Return (X, Y) of the center of cell containing provided text 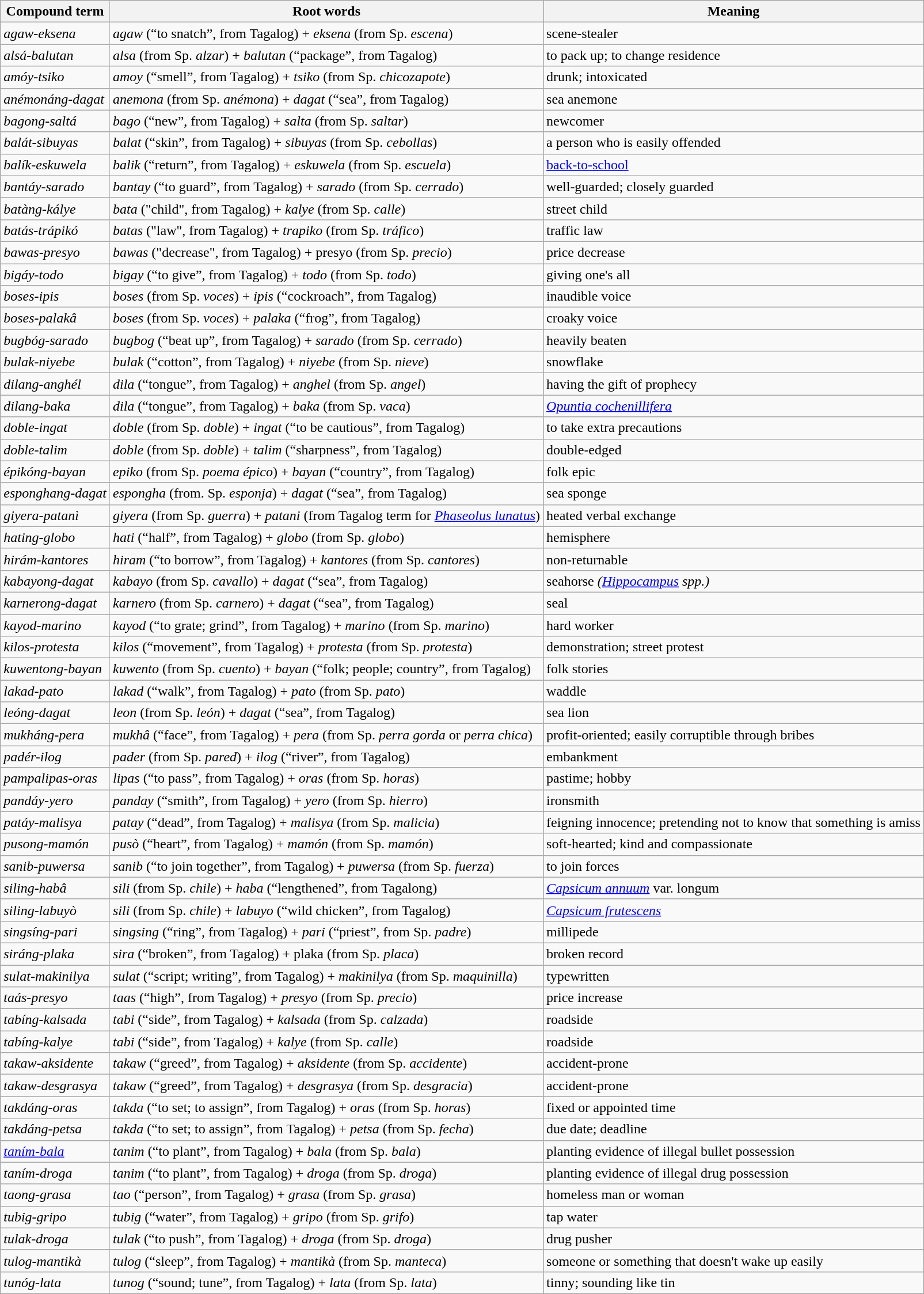
lipas (“to pass”, from Tagalog) + oras (from Sp. horas) (326, 779)
takda (“to set; to assign”, from Tagalog) + petsa (from Sp. fecha) (326, 1129)
profit-oriented; easily corruptible through bribes (733, 735)
folk epic (733, 472)
dila (“tongue”, from Tagalog) + baka (from Sp. vaca) (326, 406)
newcomer (733, 121)
amóy-tsiko (55, 77)
anémonáng-dagat (55, 99)
siling-labuyò (55, 910)
agaw (“to snatch”, from Tagalog) + eksena (from Sp. escena) (326, 33)
singsing (“ring”, from Tagalog) + pari (“priest”, from Sp. padre) (326, 932)
batàng-kálye (55, 208)
bulak-niyebe (55, 362)
feigning innocence; pretending not to know that something is amiss (733, 822)
well-guarded; closely guarded (733, 187)
sira (“broken”, from Tagalog) + plaka (from Sp. placa) (326, 954)
sulat-makinilya (55, 976)
street child (733, 208)
doble (from Sp. doble) + talim (“sharpness”, from Tagalog) (326, 450)
double-edged (733, 450)
embankment (733, 757)
kabayong-dagat (55, 581)
épikóng-bayan (55, 472)
taním-bala (55, 1151)
hirám-kantores (55, 559)
balík-eskuwela (55, 165)
heated verbal exchange (733, 515)
mukhâ (“face”, from Tagalog) + pera (from Sp. perra gorda or perra chica) (326, 735)
homeless man or woman (733, 1195)
agaw-eksena (55, 33)
broken record (733, 954)
tabi (“side”, from Tagalog) + kalye (from Sp. calle) (326, 1042)
boses-palakâ (55, 318)
doble (from Sp. doble) + ingat (“to be cautious”, from Tagalog) (326, 428)
sili (from Sp. chile) + labuyo (“wild chicken”, from Tagalog) (326, 910)
Capsicum annuum var. longum (733, 888)
bigáy-todo (55, 275)
alsa (from Sp. alzar) + balutan (“package”, from Tagalog) (326, 55)
takaw-desgrasya (55, 1086)
epiko (from Sp. poema épico) + bayan (“country”, from Tagalog) (326, 472)
anemona (from Sp. anémona) + dagat (“sea”, from Tagalog) (326, 99)
lakad-pato (55, 691)
tanim (“to plant”, from Tagalog) + bala (from Sp. bala) (326, 1151)
siling-habâ (55, 888)
pusong-mamón (55, 844)
balik (“return”, from Tagalog) + eskuwela (from Sp. escuela) (326, 165)
tabi (“side”, from Tagalog) + kalsada (from Sp. calzada) (326, 1020)
bawas-presyo (55, 252)
balát-sibuyas (55, 143)
tunog (“sound; tune”, from Tagalog) + lata (from Sp. lata) (326, 1282)
kayod-marino (55, 625)
tubig (“water”, from Tagalog) + gripo (from Sp. grifo) (326, 1217)
dila (“tongue”, from Tagalog) + anghel (from Sp. angel) (326, 384)
pader (from Sp. pared) + ilog (“river”, from Tagalog) (326, 757)
tunóg-lata (55, 1282)
bawas ("decrease", from Tagalog) + presyo (from Sp. precio) (326, 252)
kilos-protesta (55, 647)
hiram (“to borrow”, from Tagalog) + kantores (from Sp. cantores) (326, 559)
typewritten (733, 976)
sea sponge (733, 494)
bata ("child", from Tagalog) + kalye (from Sp. calle) (326, 208)
tabíng-kalye (55, 1042)
boses (from Sp. voces) + palaka (“frog”, from Tagalog) (326, 318)
singsíng-pari (55, 932)
price decrease (733, 252)
planting evidence of illegal bullet possession (733, 1151)
folk stories (733, 669)
leon (from Sp. león) + dagat (“sea”, from Tagalog) (326, 713)
pampalipas-oras (55, 779)
tulog-mantikà (55, 1261)
bulak (“cotton”, from Tagalog) + niyebe (from Sp. nieve) (326, 362)
bantay (“to guard”, from Tagalog) + sarado (from Sp. cerrado) (326, 187)
sanib-puwersa (55, 866)
kayod (“to grate; grind”, from Tagalog) + marino (from Sp. marino) (326, 625)
seahorse (Hippocampus spp.) (733, 581)
someone or something that doesn't wake up easily (733, 1261)
sili (from Sp. chile) + haba (“lengthened”, from Tagalong) (326, 888)
to pack up; to change residence (733, 55)
doble-talim (55, 450)
hard worker (733, 625)
tinny; sounding like tin (733, 1282)
boses (from Sp. voces) + ipis (“cockroach”, from Tagalog) (326, 297)
taás-presyo (55, 998)
tabíng-kalsada (55, 1020)
taním-droga (55, 1173)
back-to-school (733, 165)
demonstration; street protest (733, 647)
planting evidence of illegal drug possession (733, 1173)
karnerong-dagat (55, 603)
hati (“half”, from Tagalog) + globo (from Sp. globo) (326, 537)
patay (“dead”, from Tagalog) + malisya (from Sp. malicia) (326, 822)
doble-ingat (55, 428)
dilang-anghél (55, 384)
giyera-patanì (55, 515)
bantáy-sarado (55, 187)
tulog (“sleep”, from Tagalog) + mantikà (from Sp. manteca) (326, 1261)
sanib (“to join together”, from Tagalog) + puwersa (from Sp. fuerza) (326, 866)
Compound term (55, 12)
drunk; intoxicated (733, 77)
pandáy-yero (55, 800)
kuwentong-bayan (55, 669)
scene-stealer (733, 33)
batas ("law", from Tagalog) + trapiko (from Sp. tráfico) (326, 230)
esponghang-dagat (55, 494)
seal (733, 603)
alsá-balutan (55, 55)
takdáng-oras (55, 1107)
tao (“person”, from Tagalog) + grasa (from Sp. grasa) (326, 1195)
bugbog (“beat up”, from Tagalog) + sarado (from Sp. cerrado) (326, 340)
tubig-gripo (55, 1217)
bago (“new”, from Tagalog) + salta (from Sp. saltar) (326, 121)
ironsmith (733, 800)
padér-ilog (55, 757)
kabayo (from Sp. cavallo) + dagat (“sea”, from Tagalog) (326, 581)
having the gift of prophecy (733, 384)
mukháng-pera (55, 735)
patáy-malisya (55, 822)
tulak (“to push”, from Tagalog) + droga (from Sp. droga) (326, 1239)
pastime; hobby (733, 779)
balat (“skin”, from Tagalog) + sibuyas (from Sp. cebollas) (326, 143)
to take extra precautions (733, 428)
hating-globo (55, 537)
giyera (from Sp. guerra) + patani (from Tagalog term for Phaseolus lunatus) (326, 515)
Capsicum frutescens (733, 910)
takaw (“greed”, from Tagalog) + aksidente (from Sp. accidente) (326, 1064)
taong-grasa (55, 1195)
kilos (“movement”, from Tagalog) + protesta (from Sp. protesta) (326, 647)
kuwento (from Sp. cuento) + bayan (“folk; people; country”, from Tagalog) (326, 669)
inaudible voice (733, 297)
drug pusher (733, 1239)
panday (“smith”, from Tagalog) + yero (from Sp. hierro) (326, 800)
karnero (from Sp. carnero) + dagat (“sea”, from Tagalog) (326, 603)
taas (“high”, from Tagalog) + presyo (from Sp. precio) (326, 998)
price increase (733, 998)
leóng-dagat (55, 713)
croaky voice (733, 318)
sea anemone (733, 99)
hemisphere (733, 537)
siráng-plaka (55, 954)
to join forces (733, 866)
giving one's all (733, 275)
takaw (“greed”, from Tagalog) + desgrasya (from Sp. desgracia) (326, 1086)
takda (“to set; to assign”, from Tagalog) + oras (from Sp. horas) (326, 1107)
a person who is easily offended (733, 143)
bugbóg-sarado (55, 340)
Root words (326, 12)
sea lion (733, 713)
millipede (733, 932)
amoy (“smell”, from Tagalog) + tsiko (from Sp. chicozapote) (326, 77)
takdáng-petsa (55, 1129)
batás-trápikó (55, 230)
Opuntia cochenillifera (733, 406)
heavily beaten (733, 340)
boses-ipis (55, 297)
lakad (“walk”, from Tagalog) + pato (from Sp. pato) (326, 691)
tulak-droga (55, 1239)
takaw-aksidente (55, 1064)
non-returnable (733, 559)
dilang-baka (55, 406)
traffic law (733, 230)
pusò (“heart”, from Tagalog) + mamón (from Sp. mamón) (326, 844)
tap water (733, 1217)
Meaning (733, 12)
tanim (“to plant”, from Tagalog) + droga (from Sp. droga) (326, 1173)
sulat (“script; writing”, from Tagalog) + makinilya (from Sp. maquinilla) (326, 976)
fixed or appointed time (733, 1107)
bigay (“to give”, from Tagalog) + todo (from Sp. todo) (326, 275)
waddle (733, 691)
soft-hearted; kind and compassionate (733, 844)
snowflake (733, 362)
bagong-saltá (55, 121)
due date; deadline (733, 1129)
espongha (from. Sp. esponja) + dagat (“sea”, from Tagalog) (326, 494)
